Search for the cell housing the specified text and yield its (X, Y) center coordinate. 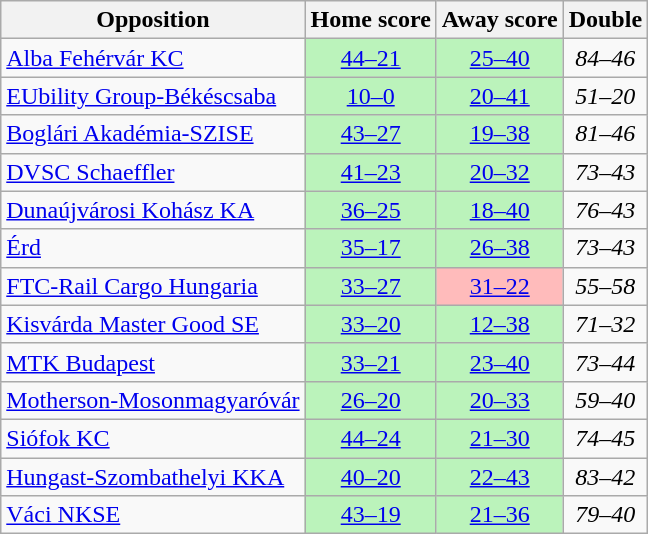
41–23 (370, 172)
79–40 (605, 515)
10–0 (370, 96)
26–38 (500, 248)
84–46 (605, 58)
21–36 (500, 515)
44–24 (370, 438)
33–21 (370, 362)
Dunaújvárosi Kohász KA (153, 210)
35–17 (370, 248)
Motherson-Mosonmagyaróvár (153, 400)
20–33 (500, 400)
43–19 (370, 515)
40–20 (370, 477)
71–32 (605, 324)
EUbility Group-Békéscsaba (153, 96)
33–27 (370, 286)
12–38 (500, 324)
Away score (500, 20)
55–58 (605, 286)
Hungast-Szombathelyi KKA (153, 477)
DVSC Schaeffler (153, 172)
MTK Budapest (153, 362)
23–40 (500, 362)
73–44 (605, 362)
25–40 (500, 58)
51–20 (605, 96)
Siófok KC (153, 438)
FTC-Rail Cargo Hungaria (153, 286)
33–20 (370, 324)
21–30 (500, 438)
26–20 (370, 400)
Opposition (153, 20)
74–45 (605, 438)
44–21 (370, 58)
43–27 (370, 134)
81–46 (605, 134)
18–40 (500, 210)
Érd (153, 248)
36–25 (370, 210)
Double (605, 20)
59–40 (605, 400)
83–42 (605, 477)
20–32 (500, 172)
Home score (370, 20)
Boglári Akadémia-SZISE (153, 134)
76–43 (605, 210)
20–41 (500, 96)
22–43 (500, 477)
Kisvárda Master Good SE (153, 324)
19–38 (500, 134)
Alba Fehérvár KC (153, 58)
Váci NKSE (153, 515)
31–22 (500, 286)
